Provide the [x, y] coordinate of the cell's center where the given text is located.  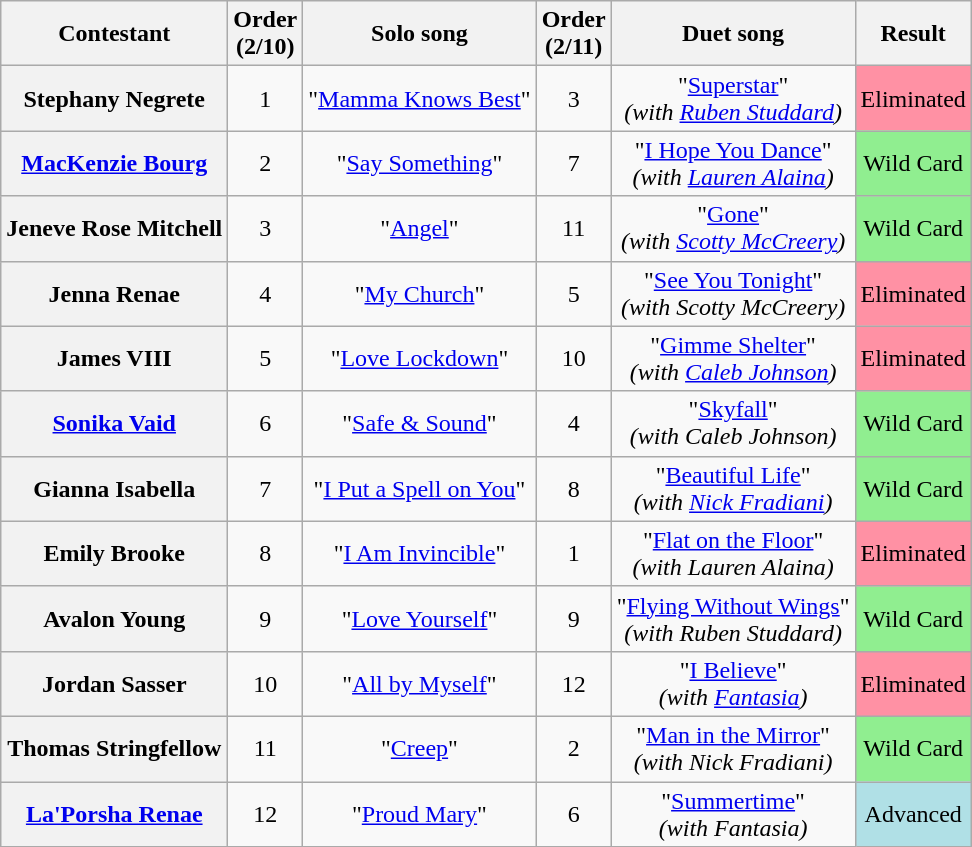
"Man in the Mirror"(with Nick Fradiani) [733, 748]
MacKenzie Bourg [114, 164]
Jenna Renae [114, 294]
Avalon Young [114, 618]
"I Put a Spell on You" [420, 488]
"Proud Mary" [420, 814]
"Flying Without Wings"(with Ruben Studdard) [733, 618]
Order(2/11) [574, 34]
James VIII [114, 358]
La'Porsha Renae [114, 814]
Advanced [913, 814]
"Mamma Knows Best" [420, 98]
"Say Something" [420, 164]
"Love Yourself" [420, 618]
"I Am Invincible" [420, 554]
Duet song [733, 34]
"My Church" [420, 294]
Gianna Isabella [114, 488]
"Flat on the Floor"(with Lauren Alaina) [733, 554]
"Skyfall"(with Caleb Johnson) [733, 424]
Jordan Sasser [114, 684]
"I Believe"(with Fantasia) [733, 684]
Thomas Stringfellow [114, 748]
"All by Myself" [420, 684]
Jeneve Rose Mitchell [114, 228]
"I Hope You Dance"(with Lauren Alaina) [733, 164]
"Angel" [420, 228]
Sonika Vaid [114, 424]
Emily Brooke [114, 554]
"Beautiful Life"(with Nick Fradiani) [733, 488]
"See You Tonight"(with Scotty McCreery) [733, 294]
Solo song [420, 34]
Result [913, 34]
"Gone"(with Scotty McCreery) [733, 228]
"Summertime"(with Fantasia) [733, 814]
"Superstar"(with Ruben Studdard) [733, 98]
"Safe & Sound" [420, 424]
"Love Lockdown" [420, 358]
"Gimme Shelter"(with Caleb Johnson) [733, 358]
"Creep" [420, 748]
Contestant [114, 34]
Order(2/10) [266, 34]
Stephany Negrete [114, 98]
